Return the [X, Y] coordinate for the center point of the cell that contains the specified text.  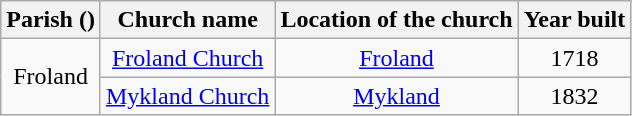
Year built [574, 20]
Mykland Church [187, 96]
Mykland [396, 96]
Church name [187, 20]
1832 [574, 96]
1718 [574, 58]
Froland Church [187, 58]
Location of the church [396, 20]
Parish () [51, 20]
